Extract the (X, Y) coordinate from the center of the cell holding the provided text.  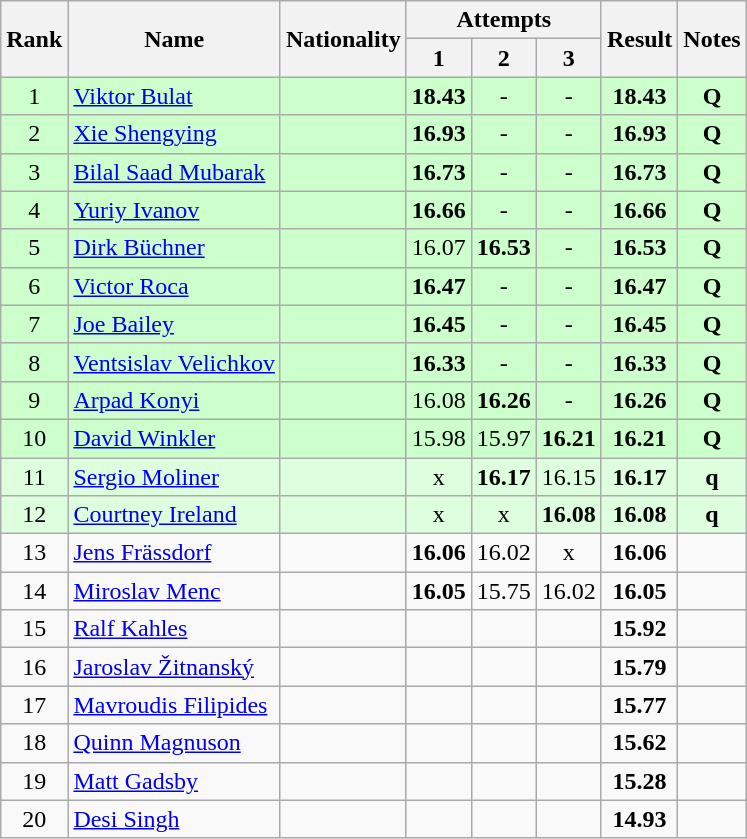
15.75 (504, 591)
Attempts (504, 20)
12 (34, 515)
14.93 (639, 819)
15.79 (639, 667)
4 (34, 210)
13 (34, 553)
Desi Singh (174, 819)
Name (174, 39)
Arpad Konyi (174, 400)
16.07 (438, 248)
Result (639, 39)
Miroslav Menc (174, 591)
15.97 (504, 438)
15.28 (639, 781)
16.15 (568, 477)
Xie Shengying (174, 134)
17 (34, 705)
Courtney Ireland (174, 515)
Rank (34, 39)
20 (34, 819)
Matt Gadsby (174, 781)
16 (34, 667)
Ventsislav Velichkov (174, 362)
15 (34, 629)
Joe Bailey (174, 324)
David Winkler (174, 438)
Yuriy Ivanov (174, 210)
15.62 (639, 743)
Mavroudis Filipides (174, 705)
Nationality (343, 39)
9 (34, 400)
Quinn Magnuson (174, 743)
19 (34, 781)
Bilal Saad Mubarak (174, 172)
7 (34, 324)
Notes (712, 39)
11 (34, 477)
Ralf Kahles (174, 629)
14 (34, 591)
15.98 (438, 438)
10 (34, 438)
8 (34, 362)
Jens Frässdorf (174, 553)
6 (34, 286)
Jaroslav Žitnanský (174, 667)
15.77 (639, 705)
Viktor Bulat (174, 96)
Dirk Büchner (174, 248)
18 (34, 743)
5 (34, 248)
15.92 (639, 629)
Victor Roca (174, 286)
Sergio Moliner (174, 477)
